Identify which cell holds the provided text, then report its (x, y) central coordinate. 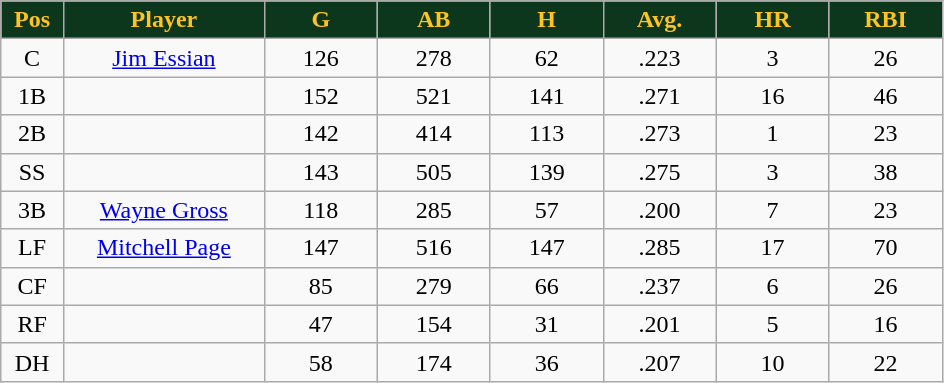
.271 (660, 96)
RF (32, 324)
118 (320, 210)
46 (886, 96)
.207 (660, 362)
5 (772, 324)
139 (546, 172)
126 (320, 58)
22 (886, 362)
47 (320, 324)
CF (32, 286)
142 (320, 134)
G (320, 20)
7 (772, 210)
38 (886, 172)
154 (434, 324)
10 (772, 362)
36 (546, 362)
57 (546, 210)
70 (886, 248)
.285 (660, 248)
.200 (660, 210)
141 (546, 96)
.273 (660, 134)
3B (32, 210)
C (32, 58)
.237 (660, 286)
Pos (32, 20)
LF (32, 248)
31 (546, 324)
DH (32, 362)
279 (434, 286)
Jim Essian (164, 58)
62 (546, 58)
H (546, 20)
6 (772, 286)
414 (434, 134)
.223 (660, 58)
113 (546, 134)
Avg. (660, 20)
505 (434, 172)
285 (434, 210)
278 (434, 58)
2B (32, 134)
143 (320, 172)
Mitchell Page (164, 248)
AB (434, 20)
66 (546, 286)
1 (772, 134)
85 (320, 286)
Wayne Gross (164, 210)
Player (164, 20)
1B (32, 96)
174 (434, 362)
152 (320, 96)
17 (772, 248)
521 (434, 96)
SS (32, 172)
.201 (660, 324)
RBI (886, 20)
58 (320, 362)
516 (434, 248)
HR (772, 20)
.275 (660, 172)
